Extract the [X, Y] coordinate from the center of the cell holding the provided text.  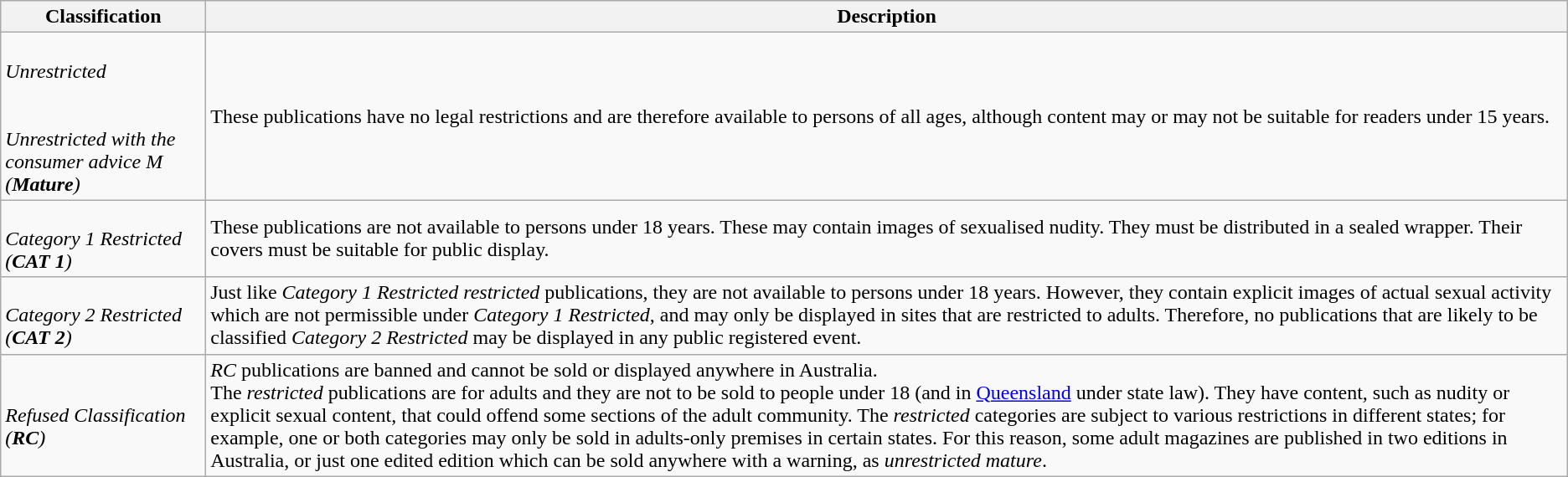
Classification [104, 17]
Unrestricted Unrestricted with the consumer advice M (Mature) [104, 116]
Description [887, 17]
Refused Classification (RC) [104, 415]
Category 1 Restricted (CAT 1) [104, 238]
Category 2 Restricted (CAT 2) [104, 315]
